Locate the cell with the specified text and output its (X, Y) center coordinate. 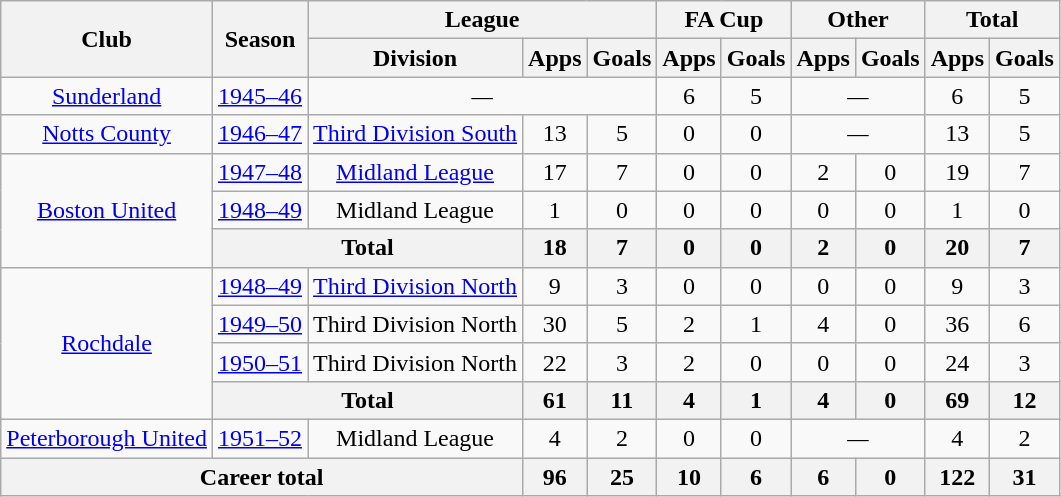
25 (622, 477)
122 (957, 477)
17 (555, 172)
Notts County (107, 134)
22 (555, 362)
11 (622, 400)
31 (1025, 477)
1946–47 (260, 134)
18 (555, 248)
69 (957, 400)
Sunderland (107, 96)
36 (957, 324)
1947–48 (260, 172)
12 (1025, 400)
Season (260, 39)
20 (957, 248)
1949–50 (260, 324)
Third Division South (416, 134)
Career total (262, 477)
30 (555, 324)
Boston United (107, 210)
61 (555, 400)
19 (957, 172)
FA Cup (724, 20)
Division (416, 58)
1950–51 (260, 362)
Rochdale (107, 343)
1945–46 (260, 96)
10 (689, 477)
1951–52 (260, 438)
Club (107, 39)
League (482, 20)
Peterborough United (107, 438)
24 (957, 362)
Other (858, 20)
96 (555, 477)
